Capture the cell that displays the provided text and extract its (x, y) central coordinate. 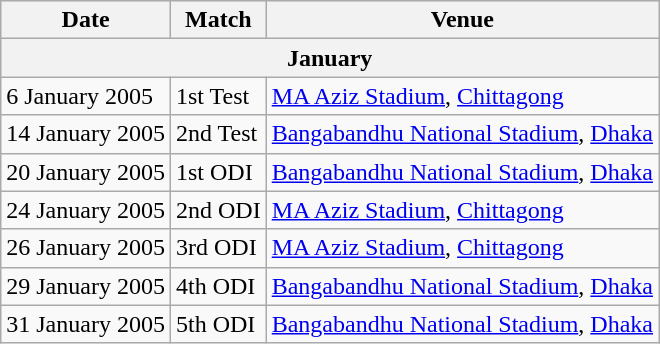
2nd ODI (218, 210)
Match (218, 20)
1st Test (218, 96)
29 January 2005 (86, 286)
24 January 2005 (86, 210)
20 January 2005 (86, 172)
2nd Test (218, 134)
Date (86, 20)
5th ODI (218, 324)
Venue (462, 20)
4th ODI (218, 286)
6 January 2005 (86, 96)
1st ODI (218, 172)
31 January 2005 (86, 324)
January (330, 58)
14 January 2005 (86, 134)
3rd ODI (218, 248)
26 January 2005 (86, 248)
